Return the [X, Y] coordinate for the center point of the cell that contains the specified text.  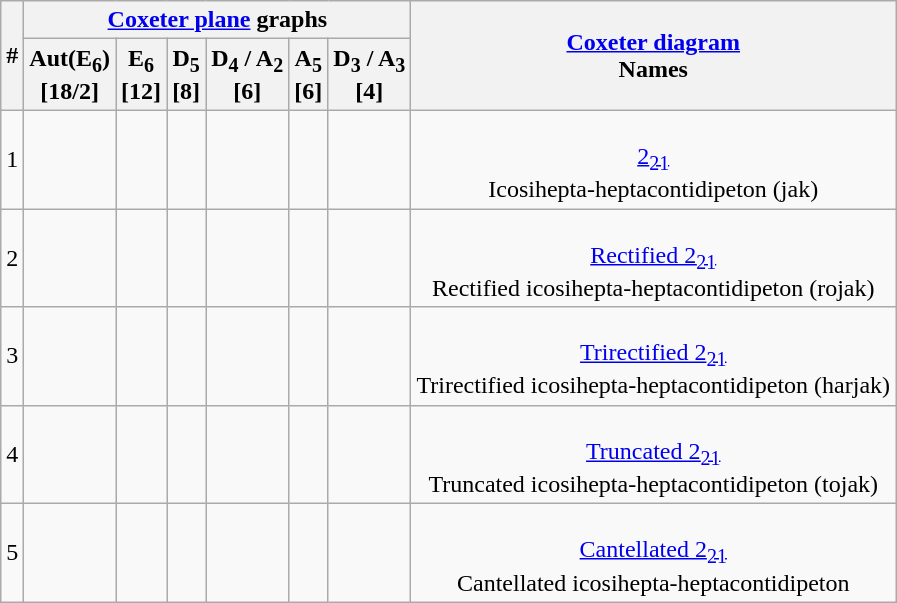
D3 / A3[4] [370, 74]
221Icosihepta-heptacontidipeton (jak) [654, 159]
D5[8] [186, 74]
5 [12, 553]
Trirectified 221Trirectified icosihepta-heptacontidipeton (harjak) [654, 356]
1 [12, 159]
4 [12, 454]
Coxeter plane graphs [218, 20]
Aut(E6)[18/2] [70, 74]
Cantellated 221Cantellated icosihepta-heptacontidipeton [654, 553]
A5[6] [308, 74]
2 [12, 257]
Rectified 221Rectified icosihepta-heptacontidipeton (rojak) [654, 257]
Truncated 221Truncated icosihepta-heptacontidipeton (tojak) [654, 454]
3 [12, 356]
D4 / A2[6] [248, 74]
# [12, 56]
Coxeter diagramNames [654, 56]
E6[12] [142, 74]
